Provide the (x, y) coordinate of the cell's center where the given text is located.  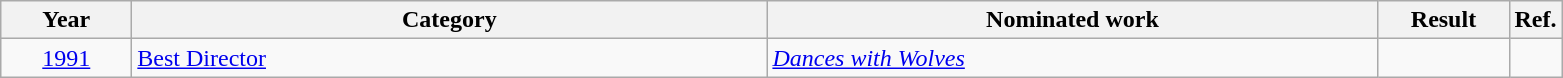
Dances with Wolves (1072, 58)
Ref. (1536, 20)
Year (66, 20)
1991 (66, 58)
Best Director (450, 58)
Nominated work (1072, 20)
Result (1444, 20)
Category (450, 20)
